Determine the [x, y] coordinate at the center of the cell enclosing the given text.  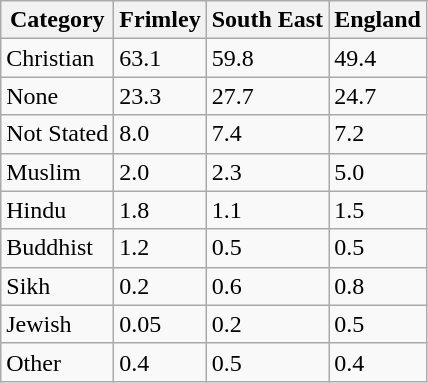
1.1 [267, 210]
23.3 [160, 96]
Sikh [58, 286]
1.8 [160, 210]
5.0 [378, 172]
63.1 [160, 58]
7.2 [378, 134]
Not Stated [58, 134]
1.5 [378, 210]
24.7 [378, 96]
South East [267, 20]
0.05 [160, 324]
Muslim [58, 172]
Christian [58, 58]
1.2 [160, 248]
8.0 [160, 134]
England [378, 20]
Hindu [58, 210]
Frimley [160, 20]
Jewish [58, 324]
0.8 [378, 286]
None [58, 96]
2.3 [267, 172]
49.4 [378, 58]
27.7 [267, 96]
2.0 [160, 172]
0.6 [267, 286]
Other [58, 362]
59.8 [267, 58]
Category [58, 20]
Buddhist [58, 248]
7.4 [267, 134]
